Locate the cell with the specified text and output its (x, y) center coordinate. 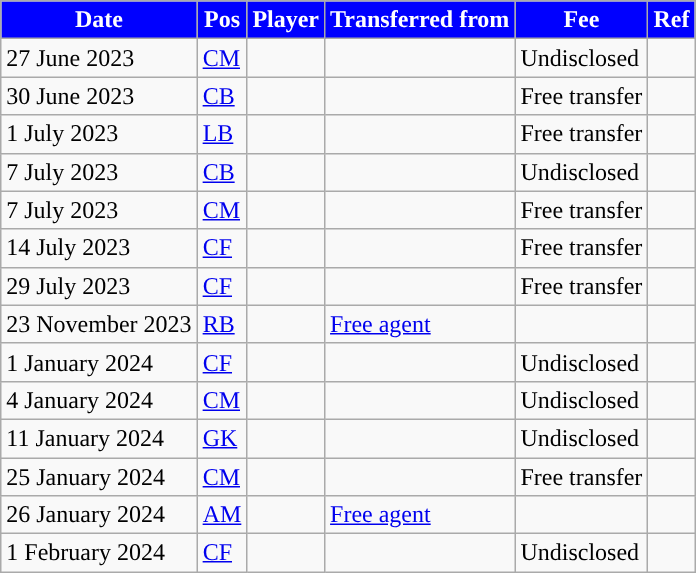
23 November 2023 (99, 324)
Ref (672, 20)
1 February 2024 (99, 553)
Date (99, 20)
14 July 2023 (99, 248)
29 July 2023 (99, 286)
Pos (222, 20)
GK (222, 438)
RB (222, 324)
30 June 2023 (99, 96)
25 January 2024 (99, 477)
AM (222, 515)
LB (222, 134)
Transferred from (420, 20)
11 January 2024 (99, 438)
1 July 2023 (99, 134)
Player (286, 20)
26 January 2024 (99, 515)
4 January 2024 (99, 400)
1 January 2024 (99, 362)
27 June 2023 (99, 58)
Fee (582, 20)
